Identify which cell holds the provided text, then report its (X, Y) central coordinate. 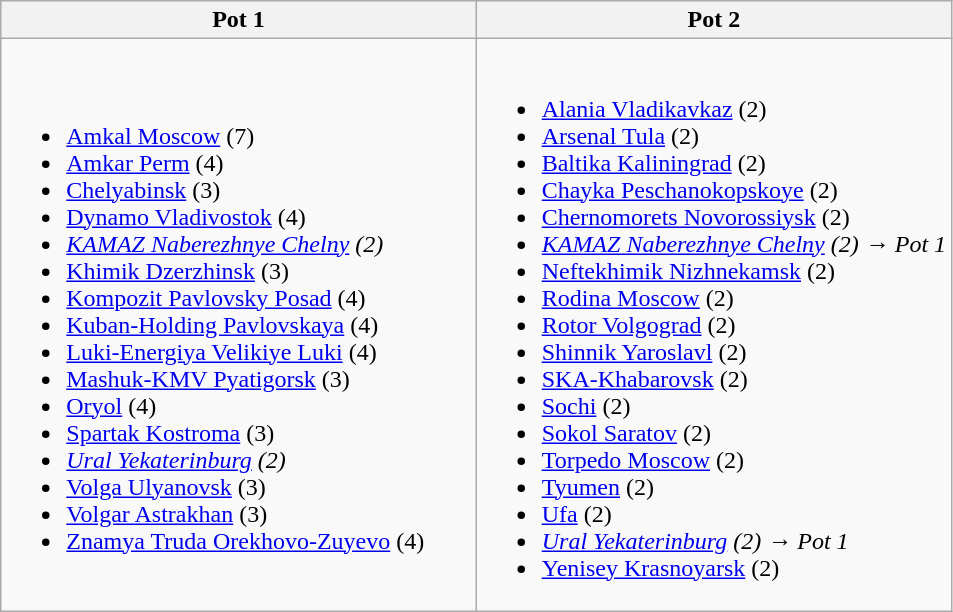
Pot 1 (238, 20)
Pot 2 (714, 20)
